Pinpoint the cell where the given text exists, returning its [x, y] midpoint coordinate. 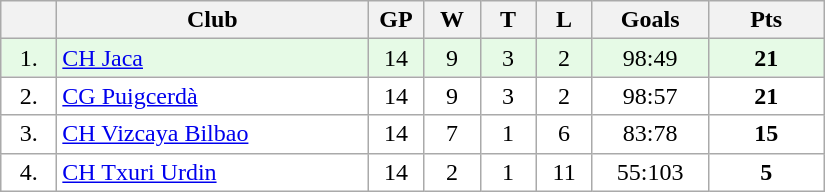
GP [396, 20]
Pts [766, 20]
CH Txuri Urdin [212, 172]
CG Puigcerdà [212, 96]
2. [29, 96]
T [508, 20]
1. [29, 58]
98:57 [650, 96]
15 [766, 134]
5 [766, 172]
3. [29, 134]
98:49 [650, 58]
83:78 [650, 134]
Club [212, 20]
7 [452, 134]
11 [564, 172]
Goals [650, 20]
4. [29, 172]
6 [564, 134]
W [452, 20]
55:103 [650, 172]
L [564, 20]
CH Vizcaya Bilbao [212, 134]
CH Jaca [212, 58]
